Scan for the cell matching the given text and deliver its (X, Y) coordinate at center. 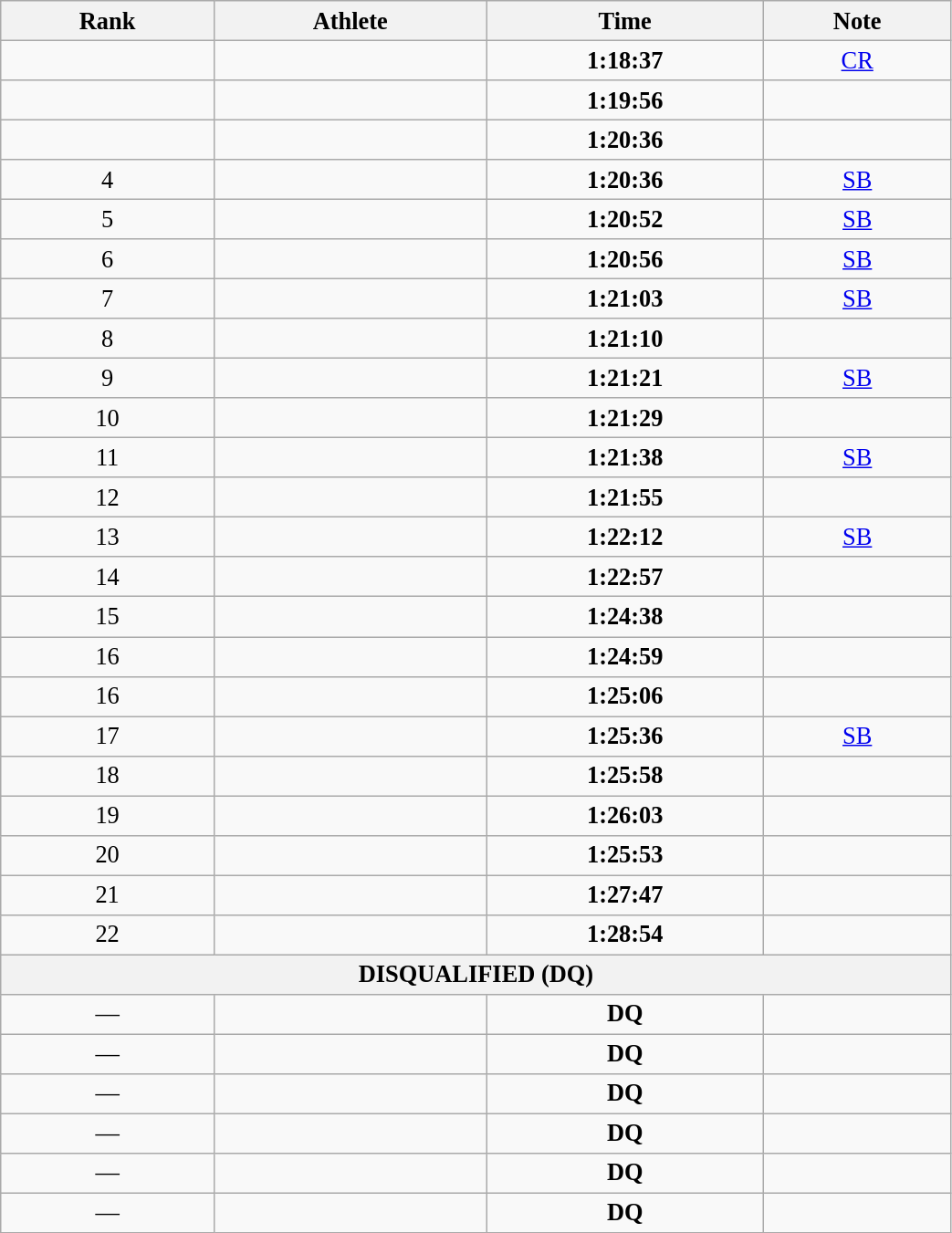
1:20:56 (624, 259)
6 (108, 259)
1:21:21 (624, 378)
17 (108, 736)
1:26:03 (624, 815)
7 (108, 298)
22 (108, 935)
1:24:59 (624, 656)
19 (108, 815)
20 (108, 855)
5 (108, 219)
1:25:53 (624, 855)
Time (624, 20)
1:21:29 (624, 418)
21 (108, 894)
1:24:38 (624, 617)
1:18:37 (624, 60)
1:27:47 (624, 894)
Rank (108, 20)
4 (108, 180)
13 (108, 537)
1:21:55 (624, 497)
10 (108, 418)
1:21:03 (624, 298)
11 (108, 457)
12 (108, 497)
15 (108, 617)
1:19:56 (624, 99)
Note (857, 20)
1:21:10 (624, 339)
1:28:54 (624, 935)
1:20:52 (624, 219)
CR (857, 60)
Athlete (350, 20)
1:22:57 (624, 577)
1:25:06 (624, 696)
1:21:38 (624, 457)
DISQUALIFIED (DQ) (476, 974)
1:25:36 (624, 736)
8 (108, 339)
9 (108, 378)
18 (108, 776)
1:25:58 (624, 776)
14 (108, 577)
1:22:12 (624, 537)
